Detect which cell encompasses the target text, then output its [x, y] center coordinate. 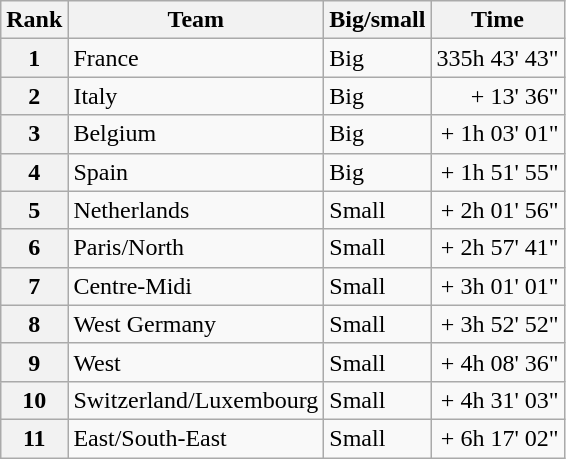
West [196, 362]
Big/small [378, 20]
9 [34, 362]
+ 3h 52' 52" [498, 324]
3 [34, 134]
Time [498, 20]
Netherlands [196, 210]
10 [34, 400]
Switzerland/Luxembourg [196, 400]
Belgium [196, 134]
Spain [196, 172]
5 [34, 210]
+ 2h 57' 41" [498, 248]
+ 4h 31' 03" [498, 400]
2 [34, 96]
+ 2h 01' 56" [498, 210]
1 [34, 58]
4 [34, 172]
Rank [34, 20]
+ 1h 51' 55" [498, 172]
+ 6h 17' 02" [498, 438]
335h 43' 43" [498, 58]
+ 3h 01' 01" [498, 286]
7 [34, 286]
+ 1h 03' 01" [498, 134]
+ 13' 36" [498, 96]
Centre-Midi [196, 286]
Team [196, 20]
8 [34, 324]
6 [34, 248]
East/South-East [196, 438]
Italy [196, 96]
11 [34, 438]
France [196, 58]
+ 4h 08' 36" [498, 362]
West Germany [196, 324]
Paris/North [196, 248]
